Scan for the cell matching the given text and deliver its [X, Y] coordinate at center. 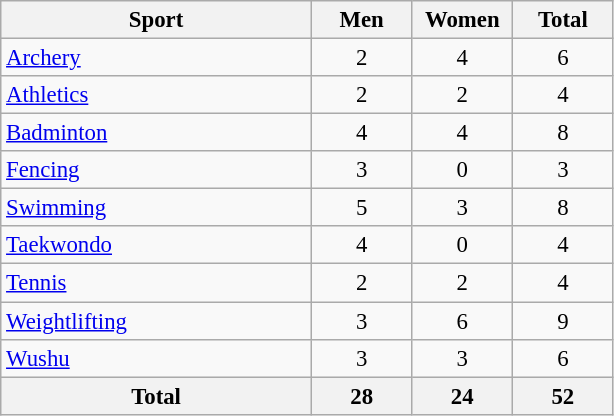
Men [362, 20]
Tennis [156, 283]
Wushu [156, 358]
Swimming [156, 208]
Taekwondo [156, 245]
9 [564, 321]
Archery [156, 58]
Sport [156, 20]
24 [462, 396]
Badminton [156, 133]
52 [564, 396]
28 [362, 396]
Women [462, 20]
Weightlifting [156, 321]
Fencing [156, 170]
Athletics [156, 95]
5 [362, 208]
